Pinpoint the cell where the given text exists, returning its [X, Y] midpoint coordinate. 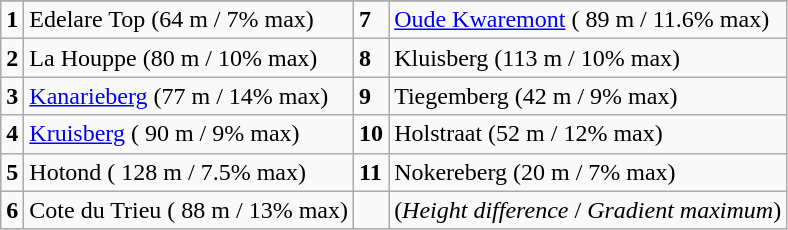
Kruisberg ( 90 m / 9% max) [189, 134]
11 [372, 172]
Tiegemberg (42 m / 9% max) [588, 96]
9 [372, 96]
Edelare Top (64 m / 7% max) [189, 20]
(Height difference / Gradient maximum) [588, 210]
Oude Kwaremont ( 89 m / 11.6% max) [588, 20]
Nokereberg (20 m / 7% max) [588, 172]
2 [12, 58]
8 [372, 58]
La Houppe (80 m / 10% max) [189, 58]
5 [12, 172]
6 [12, 210]
Holstraat (52 m / 12% max) [588, 134]
4 [12, 134]
Kanarieberg (77 m / 14% max) [189, 96]
1 [12, 20]
3 [12, 96]
Hotond ( 128 m / 7.5% max) [189, 172]
Cote du Trieu ( 88 m / 13% max) [189, 210]
10 [372, 134]
7 [372, 20]
Kluisberg (113 m / 10% max) [588, 58]
